Identify which cell holds the provided text, then report its [X, Y] central coordinate. 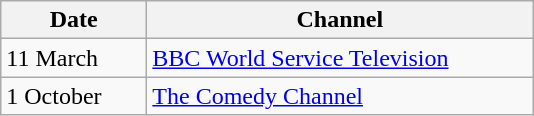
The Comedy Channel [340, 96]
11 March [74, 58]
BBC World Service Television [340, 58]
Channel [340, 20]
1 October [74, 96]
Date [74, 20]
